Provide the (x, y) coordinate of the cell's center where the given text is located.  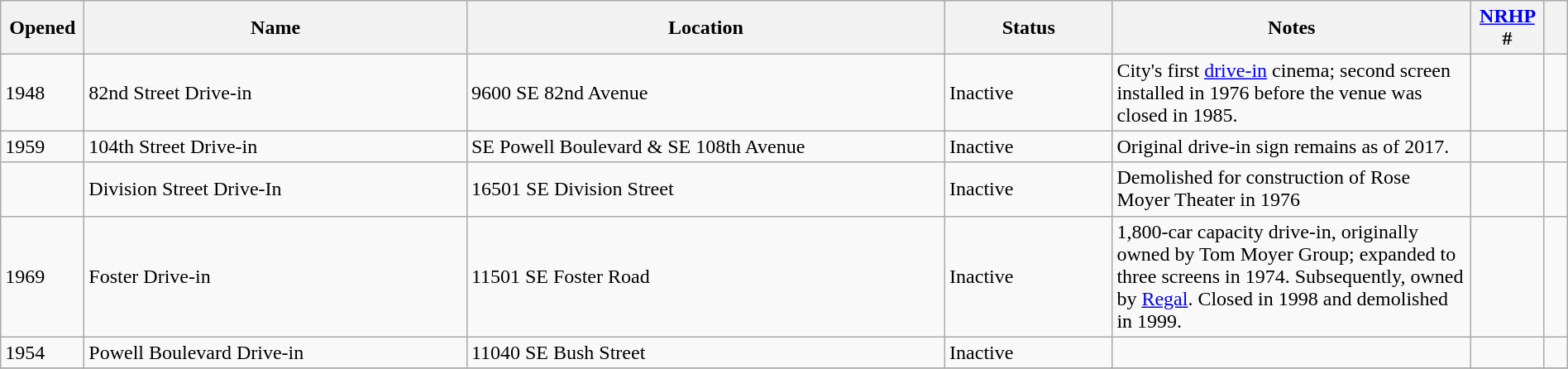
City's first drive-in cinema; second screen installed in 1976 before the venue was closed in 1985. (1292, 93)
1969 (43, 276)
Original drive-in sign remains as of 2017. (1292, 146)
Demolished for construction of Rose Moyer Theater in 1976 (1292, 189)
NRHP # (1508, 28)
Foster Drive-in (276, 276)
16501 SE Division Street (705, 189)
1954 (43, 352)
11040 SE Bush Street (705, 352)
Status (1029, 28)
1959 (43, 146)
Name (276, 28)
Location (705, 28)
104th Street Drive-in (276, 146)
Notes (1292, 28)
9600 SE 82nd Avenue (705, 93)
SE Powell Boulevard & SE 108th Avenue (705, 146)
82nd Street Drive-in (276, 93)
1948 (43, 93)
Powell Boulevard Drive-in (276, 352)
11501 SE Foster Road (705, 276)
Opened (43, 28)
Division Street Drive-In (276, 189)
